Extract the [x, y] coordinate from the center of the cell holding the provided text.  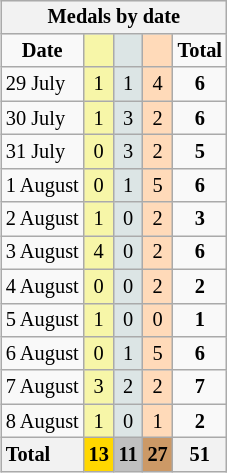
Date [42, 51]
1 August [42, 185]
6 August [42, 354]
7 [200, 387]
13 [99, 455]
51 [200, 455]
2 August [42, 219]
4 August [42, 286]
29 July [42, 84]
11 [128, 455]
8 August [42, 421]
31 July [42, 152]
Medals by date [114, 17]
5 August [42, 320]
3 August [42, 253]
7 August [42, 387]
27 [158, 455]
30 July [42, 118]
